For the text-containing cell, return its midpoint in [X, Y] coordinate format. 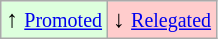
↓ Relegated [162, 20]
↑ Promoted [54, 20]
